Output the [X, Y] coordinate of the center of the cell containing the given text.  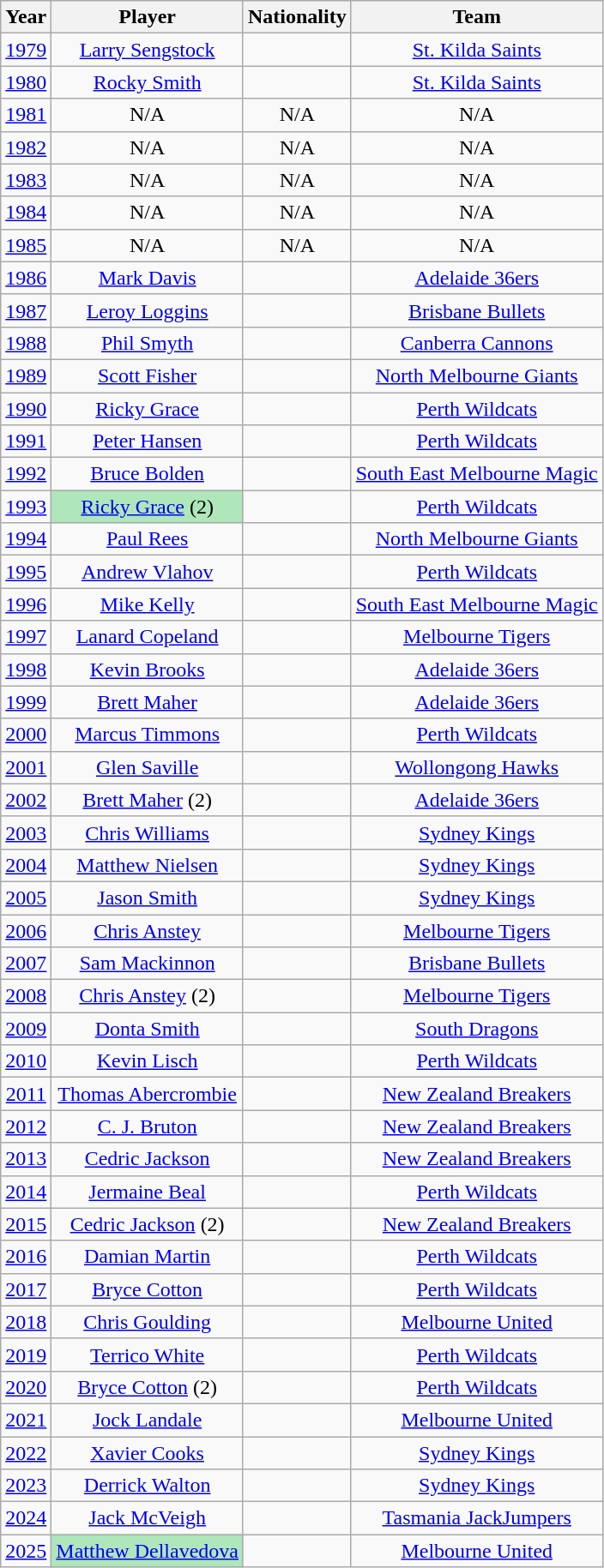
Terrico White [148, 1355]
2020 [26, 1387]
Matthew Dellavedova [148, 1551]
Matthew Nielsen [148, 865]
Chris Goulding [148, 1322]
1984 [26, 213]
2012 [26, 1126]
2013 [26, 1159]
1989 [26, 375]
2003 [26, 832]
Mark Davis [148, 278]
Nationality [297, 17]
Marcus Timmons [148, 735]
2010 [26, 1061]
Rocky Smith [148, 82]
2007 [26, 964]
Chris Anstey [148, 930]
Kevin Lisch [148, 1061]
1996 [26, 604]
1980 [26, 82]
1997 [26, 637]
2008 [26, 996]
2001 [26, 767]
2009 [26, 1029]
Canberra Cannons [477, 343]
Jason Smith [148, 898]
2024 [26, 1518]
2016 [26, 1257]
2002 [26, 800]
1981 [26, 115]
Bryce Cotton [148, 1289]
2023 [26, 1486]
Sam Mackinnon [148, 964]
2025 [26, 1551]
Peter Hansen [148, 442]
1985 [26, 245]
Derrick Walton [148, 1486]
2011 [26, 1094]
Bruce Bolden [148, 474]
Chris Anstey (2) [148, 996]
Thomas Abercrombie [148, 1094]
Chris Williams [148, 832]
1990 [26, 409]
Jack McVeigh [148, 1518]
Cedric Jackson [148, 1159]
1986 [26, 278]
Cedric Jackson (2) [148, 1224]
Andrew Vlahov [148, 572]
Scott Fisher [148, 375]
Team [477, 17]
Brett Maher (2) [148, 800]
Tasmania JackJumpers [477, 1518]
2005 [26, 898]
1988 [26, 343]
Phil Smyth [148, 343]
Damian Martin [148, 1257]
Bryce Cotton (2) [148, 1387]
2000 [26, 735]
South Dragons [477, 1029]
Leroy Loggins [148, 310]
2015 [26, 1224]
Jock Landale [148, 1420]
2021 [26, 1420]
Mike Kelly [148, 604]
Lanard Copeland [148, 637]
C. J. Bruton [148, 1126]
1994 [26, 539]
2022 [26, 1453]
Xavier Cooks [148, 1453]
Ricky Grace [148, 409]
1999 [26, 702]
1991 [26, 442]
Jermaine Beal [148, 1192]
Kevin Brooks [148, 670]
2018 [26, 1322]
Paul Rees [148, 539]
Donta Smith [148, 1029]
Brett Maher [148, 702]
Glen Saville [148, 767]
2006 [26, 930]
2004 [26, 865]
1998 [26, 670]
Wollongong Hawks [477, 767]
2019 [26, 1355]
Larry Sengstock [148, 50]
1993 [26, 507]
Year [26, 17]
2017 [26, 1289]
1995 [26, 572]
1983 [26, 180]
1979 [26, 50]
1982 [26, 147]
1992 [26, 474]
2014 [26, 1192]
Ricky Grace (2) [148, 507]
Player [148, 17]
1987 [26, 310]
